Output the (x, y) coordinate of the center of the cell containing the given text.  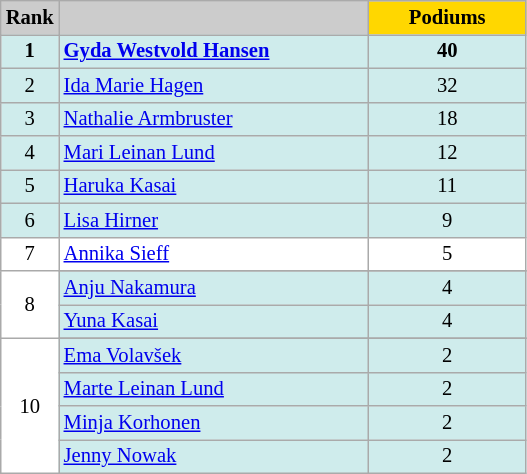
1 (30, 51)
Lisa Hirner (214, 220)
12 (447, 153)
Ema Volavšek (214, 355)
Nathalie Armbruster (214, 119)
11 (447, 186)
Haruka Kasai (214, 186)
Yuna Kasai (214, 321)
Podiums (447, 17)
Gyda Westvold Hansen (214, 51)
18 (447, 119)
32 (447, 85)
Mari Leinan Lund (214, 153)
8 (30, 304)
Annika Sieff (214, 254)
7 (30, 254)
Jenny Nowak (214, 456)
Marte Leinan Lund (214, 389)
10 (30, 406)
3 (30, 119)
6 (30, 220)
Minja Korhonen (214, 423)
9 (447, 220)
Rank (30, 17)
Ida Marie Hagen (214, 85)
Anju Nakamura (214, 287)
40 (447, 51)
